Find where the given text appears and provide that cell's center as (x, y) coordinate. 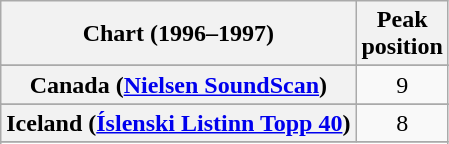
Canada (Nielsen SoundScan) (178, 85)
9 (402, 85)
Chart (1996–1997) (178, 34)
Peakposition (402, 34)
Iceland (Íslenski Listinn Topp 40) (178, 123)
8 (402, 123)
